Detect which cell encompasses the target text, then output its [X, Y] center coordinate. 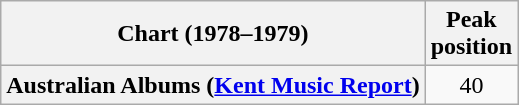
Peakposition [471, 34]
40 [471, 85]
Australian Albums (Kent Music Report) [213, 85]
Chart (1978–1979) [213, 34]
